Extract the [X, Y] coordinate from the center of the cell holding the provided text.  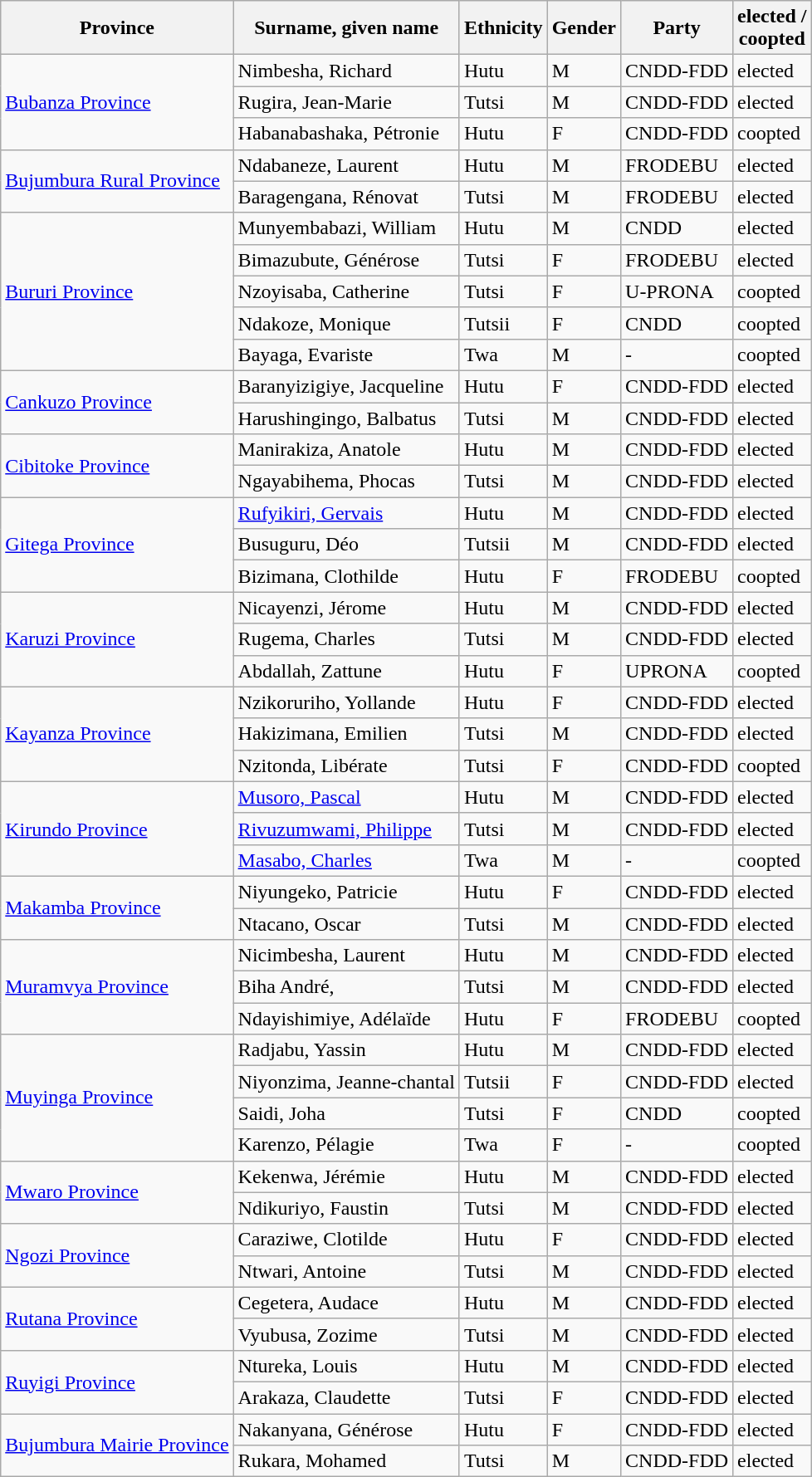
Kekenwa, Jérémie [346, 1176]
Kayanza Province [117, 734]
Ndikuriyo, Faustin [346, 1208]
Makamba Province [117, 907]
Bujumbura Mairie Province [117, 1445]
Radjabu, Yassin [346, 1050]
Saidi, Joha [346, 1113]
Nzitonda, Libérate [346, 765]
Rivuzumwami, Philippe [346, 829]
Cibitoke Province [117, 466]
Bimazubute, Générose [346, 260]
Baranyizigiye, Jacqueline [346, 386]
Rukara, Mohamed [346, 1461]
Muyinga Province [117, 1098]
Rugema, Charles [346, 639]
Ntwari, Antoine [346, 1271]
Niyungeko, Patricie [346, 892]
Nicayenzi, Jérome [346, 608]
Ntureka, Louis [346, 1366]
Ntacano, Oscar [346, 924]
Nicimbesha, Laurent [346, 956]
Caraziwe, Clotilde [346, 1240]
Rufyikiri, Gervais [346, 513]
elected /coopted [772, 28]
Rugira, Jean-Marie [346, 102]
Nimbesha, Richard [346, 71]
Masabo, Charles [346, 860]
Musoro, Pascal [346, 797]
Manirakiza, Anatole [346, 450]
U-PRONA [677, 291]
Kirundo Province [117, 829]
Abdallah, Zattune [346, 671]
Ngozi Province [117, 1255]
Niyonzima, Jeanne-chantal [346, 1082]
Hakizimana, Emilien [346, 734]
Nzoyisaba, Catherine [346, 291]
Surname, given name [346, 28]
Rutana Province [117, 1318]
Baragengana, Rénovat [346, 197]
Nzikoruriho, Yollande [346, 702]
Busuguru, Déo [346, 545]
Ndabaneze, Laurent [346, 165]
Gender [584, 28]
Munyembabazi, William [346, 228]
Vyubusa, Zozime [346, 1334]
Bujumbura Rural Province [117, 181]
Bizimana, Clothilde [346, 576]
Ethnicity [503, 28]
Habanabashaka, Pétronie [346, 134]
Harushingingo, Balbatus [346, 418]
Karenzo, Pélagie [346, 1145]
UPRONA [677, 671]
Ngayabihema, Phocas [346, 482]
Ndakoze, Monique [346, 323]
Ruyigi Province [117, 1382]
Arakaza, Claudette [346, 1397]
Cegetera, Audace [346, 1303]
Party [677, 28]
Cankuzo Province [117, 402]
Biha André, [346, 987]
Ndayishimiye, Adélaïde [346, 1019]
Bayaga, Evariste [346, 355]
Bururi Province [117, 291]
Karuzi Province [117, 639]
Province [117, 28]
Gitega Province [117, 545]
Muramvya Province [117, 987]
Bubanza Province [117, 102]
Mwaro Province [117, 1192]
Nakanyana, Générose [346, 1429]
